Extract the (x, y) coordinate from the center of the cell holding the provided text.  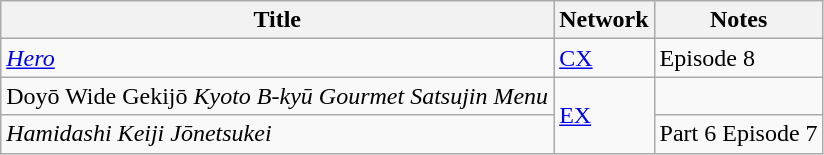
Network (604, 20)
Hamidashi Keiji Jōnetsukei (278, 134)
Part 6 Episode 7 (738, 134)
CX (604, 58)
Hero (278, 58)
EX (604, 115)
Episode 8 (738, 58)
Notes (738, 20)
Title (278, 20)
Doyō Wide Gekijō Kyoto B-kyū Gourmet Satsujin Menu (278, 96)
